Determine the [x, y] coordinate at the center of the cell enclosing the given text.  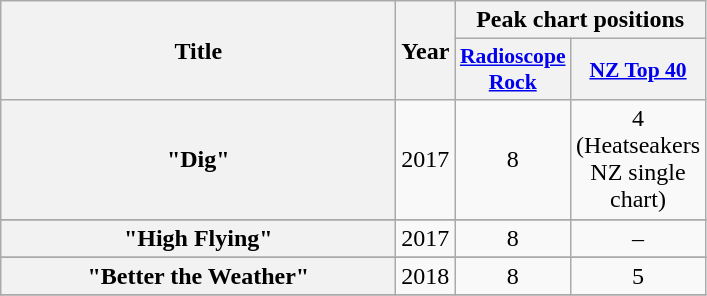
5 [638, 276]
"Better the Weather" [198, 276]
Year [426, 50]
4 (Heatseakers NZ single chart) [638, 160]
Peak chart positions [580, 20]
2018 [426, 276]
NZ Top 40 [638, 70]
Title [198, 50]
"High Flying" [198, 238]
"Dig" [198, 160]
– [638, 238]
Radioscope Rock [513, 70]
